Detect which cell encompasses the target text, then output its (x, y) center coordinate. 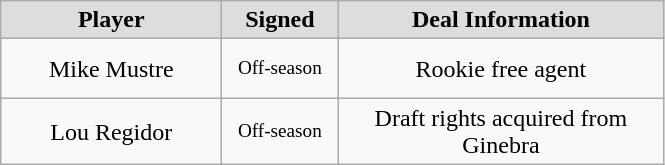
Deal Information (501, 20)
Mike Mustre (112, 69)
Signed (280, 20)
Lou Regidor (112, 132)
Rookie free agent (501, 69)
Player (112, 20)
Draft rights acquired from Ginebra (501, 132)
